For the text-containing cell, return its midpoint in [X, Y] coordinate format. 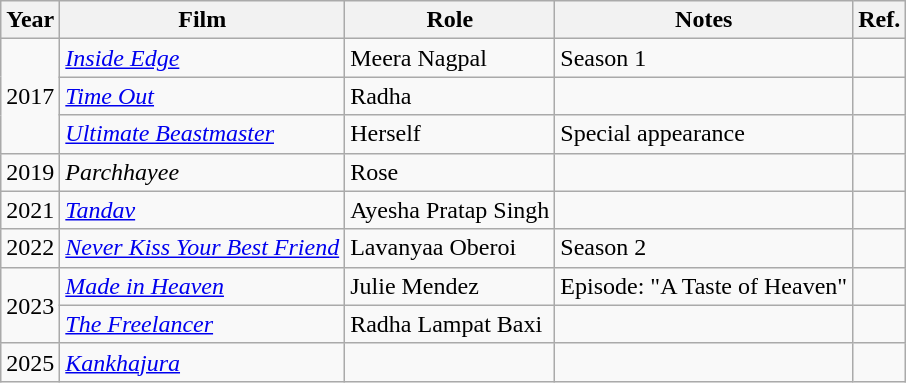
Parchhayee [202, 172]
Season 1 [704, 58]
Lavanyaa Oberoi [450, 248]
Kankhajura [202, 362]
2021 [30, 210]
Notes [704, 20]
2017 [30, 96]
Special appearance [704, 134]
Time Out [202, 96]
Season 2 [704, 248]
Inside Edge [202, 58]
Ref. [880, 20]
2019 [30, 172]
Tandav [202, 210]
Never Kiss Your Best Friend [202, 248]
Episode: "A Taste of Heaven" [704, 286]
Film [202, 20]
2023 [30, 305]
Herself [450, 134]
Rose [450, 172]
2022 [30, 248]
Ayesha Pratap Singh [450, 210]
Radha Lampat Baxi [450, 324]
Role [450, 20]
Radha [450, 96]
2025 [30, 362]
The Freelancer [202, 324]
Julie Mendez [450, 286]
Year [30, 20]
Ultimate Beastmaster [202, 134]
Made in Heaven [202, 286]
Meera Nagpal [450, 58]
